Return the (x, y) coordinate for the center point of the cell that contains the specified text.  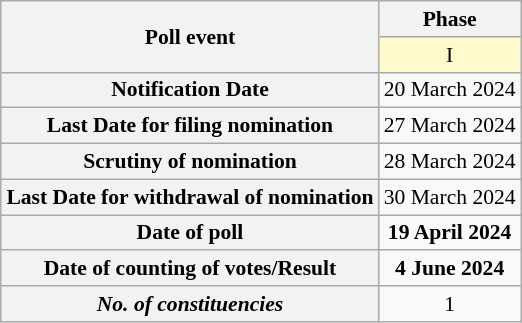
Poll event (190, 36)
Last Date for filing nomination (190, 126)
Date of counting of votes/Result (190, 268)
1 (450, 304)
19 April 2024 (450, 232)
30 March 2024 (450, 197)
Date of poll (190, 232)
4 June 2024 (450, 268)
No. of constituencies (190, 304)
20 March 2024 (450, 90)
Scrutiny of nomination (190, 161)
27 March 2024 (450, 126)
I (450, 54)
Phase (450, 19)
Notification Date (190, 90)
28 March 2024 (450, 161)
Last Date for withdrawal of nomination (190, 197)
